For the text-containing cell, return its midpoint in (x, y) coordinate format. 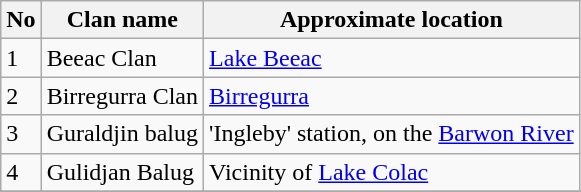
Guraldjin balug (122, 134)
'Ingleby' station, on the Barwon River (392, 134)
4 (21, 172)
Beeac Clan (122, 58)
Approximate location (392, 20)
Vicinity of Lake Colac (392, 172)
Lake Beeac (392, 58)
2 (21, 96)
3 (21, 134)
No (21, 20)
Gulidjan Balug (122, 172)
Clan name (122, 20)
1 (21, 58)
Birregurra (392, 96)
Birregurra Clan (122, 96)
